Search for the cell housing the specified text and yield its (x, y) center coordinate. 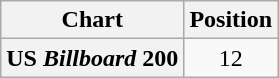
Chart (92, 20)
12 (231, 58)
Position (231, 20)
US Billboard 200 (92, 58)
